Extract the (x, y) coordinate from the center of the cell holding the provided text.  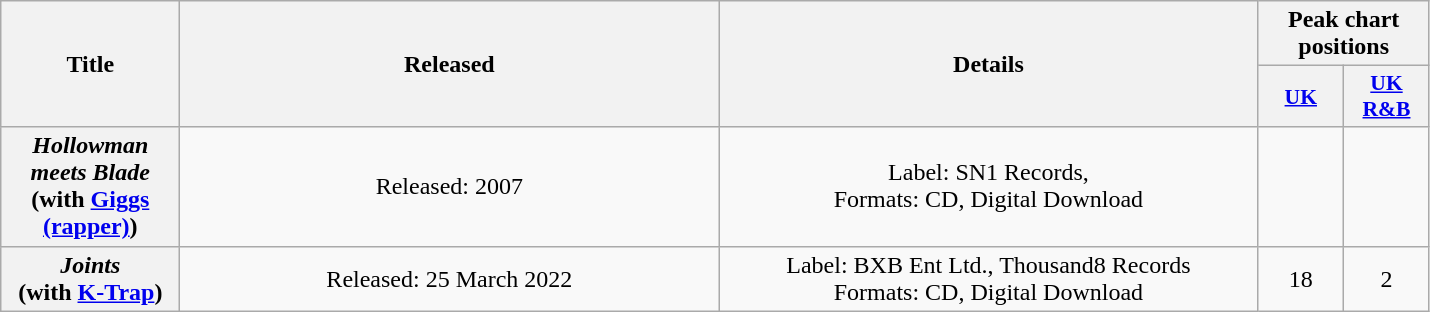
UK (1301, 96)
18 (1301, 278)
Released (450, 64)
Peak chart positions (1344, 34)
Details (988, 64)
Label: SN1 Records,Formats: CD, Digital Download (988, 186)
Hollowman meets Blade(with Giggs (rapper)) (90, 186)
Released: 2007 (450, 186)
UK R&B (1387, 96)
Joints(with K-Trap) (90, 278)
Label: BXB Ent Ltd., Thousand8 RecordsFormats: CD, Digital Download (988, 278)
2 (1387, 278)
Title (90, 64)
Released: 25 March 2022 (450, 278)
